Determine the (x, y) coordinate at the center of the cell enclosing the given text.  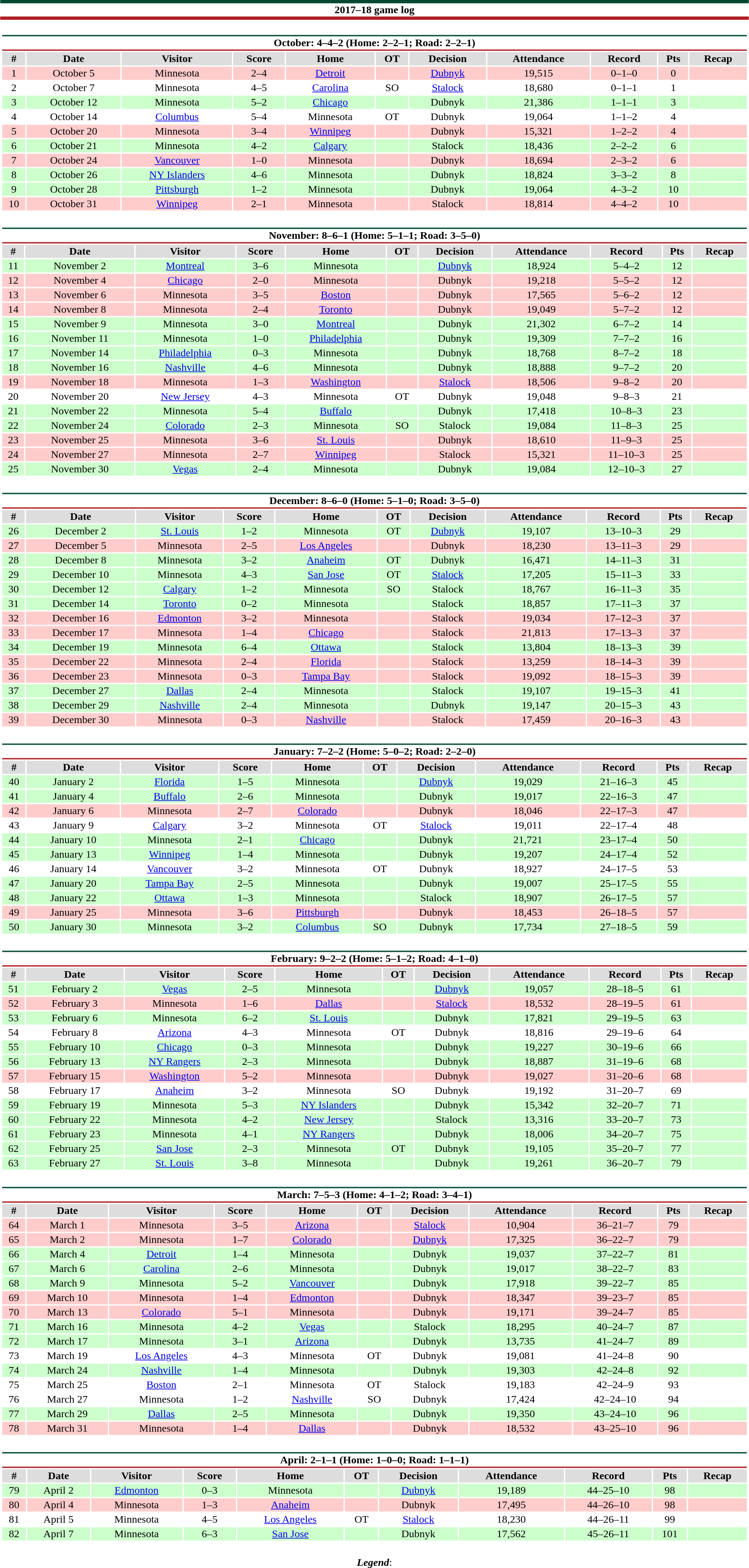
February 25 (74, 1148)
3–4 (259, 132)
November 6 (80, 295)
0 (673, 73)
12–10–3 (626, 469)
October: 4–4–2 (Home: 2–2–1; Road: 2–2–1) (374, 43)
5–7–2 (626, 309)
February 15 (74, 1076)
74 (14, 1370)
13–10–3 (624, 531)
41–24–8 (615, 1356)
5–3 (250, 1105)
February 17 (74, 1090)
17–13–3 (624, 633)
17,205 (536, 575)
2–3–2 (624, 161)
January 30 (73, 927)
31–20–6 (625, 1076)
19–15–3 (624, 691)
49 (14, 913)
November 4 (80, 280)
56 (13, 1061)
15,342 (539, 1105)
March 2 (67, 1240)
44–25–10 (608, 1491)
April: 2–1–1 (Home: 1–0–0; Road: 1–1–1) (374, 1460)
October 28 (74, 190)
33–20–7 (625, 1119)
82 (14, 1534)
24–17–4 (618, 855)
87 (673, 1327)
9–7–2 (626, 367)
22–16–3 (618, 797)
October 7 (74, 88)
November 30 (80, 469)
November 11 (80, 338)
18,453 (528, 913)
31–20–7 (625, 1090)
November 24 (80, 425)
17,734 (528, 927)
December 30 (81, 720)
18–13–3 (624, 647)
19,303 (520, 1370)
January 6 (73, 811)
November 18 (80, 382)
3–1 (240, 1341)
January 9 (73, 826)
18,927 (528, 869)
45–26–11 (608, 1534)
19,049 (541, 309)
1–6 (250, 1003)
36–21–7 (615, 1225)
17,325 (520, 1240)
7–7–2 (626, 338)
17,459 (536, 720)
18,006 (539, 1134)
62 (13, 1148)
5–4–2 (626, 266)
21–16–3 (618, 782)
March 16 (67, 1327)
December 19 (81, 647)
20–15–3 (624, 705)
18,694 (539, 161)
4–4–2 (624, 204)
18,768 (541, 353)
18,924 (541, 266)
28–18–5 (625, 989)
October 12 (74, 102)
November 8 (80, 309)
1–2–2 (624, 132)
10,904 (520, 1225)
April 2 (59, 1491)
19,218 (541, 280)
February 23 (74, 1134)
November 22 (80, 411)
December 14 (81, 604)
2–0 (261, 280)
December 17 (81, 633)
19,048 (541, 396)
18,907 (528, 898)
18,046 (528, 811)
10–8–3 (626, 411)
19,183 (520, 1385)
44–26–11 (608, 1520)
16,471 (536, 560)
19,081 (520, 1356)
92 (673, 1370)
9–8–3 (626, 396)
February 3 (74, 1003)
19,192 (539, 1090)
19,034 (536, 618)
December: 8–6–0 (Home: 5–1–0; Road: 3–5–0) (374, 501)
March 4 (67, 1254)
36–20–7 (625, 1163)
27–18–5 (618, 927)
November 9 (80, 324)
7 (14, 161)
December 5 (81, 546)
2 (14, 88)
19,207 (528, 855)
February: 9–2–2 (Home: 5–1–2; Road: 4–1–0) (374, 959)
19,027 (539, 1076)
18,767 (536, 589)
70 (14, 1312)
January 14 (73, 869)
March 24 (67, 1370)
October 20 (74, 132)
20–16–3 (624, 720)
93 (673, 1385)
11–8–3 (626, 425)
38–22–7 (615, 1269)
36 (13, 676)
37–22–7 (615, 1254)
17,424 (520, 1399)
March 6 (67, 1269)
17,418 (541, 411)
15–11–3 (624, 575)
April 4 (59, 1505)
28 (13, 560)
14–11–3 (624, 560)
42–24–10 (615, 1399)
October 26 (74, 175)
6–4 (249, 647)
0–1–0 (624, 73)
February 6 (74, 1018)
March 10 (67, 1298)
40 (14, 782)
December 16 (81, 618)
March 29 (67, 1414)
21,813 (536, 633)
18,816 (539, 1032)
24 (13, 454)
19,515 (539, 73)
32 (13, 618)
18,680 (539, 88)
3–0 (261, 324)
19 (13, 382)
15 (13, 324)
41–24–7 (615, 1341)
19,350 (520, 1414)
1–1–2 (624, 117)
22–17–3 (618, 811)
43–25–10 (615, 1428)
13 (13, 295)
19,007 (528, 884)
19,029 (528, 782)
29–19–5 (625, 1018)
89 (673, 1341)
December 2 (81, 531)
November 14 (80, 353)
11–10–3 (626, 454)
January 22 (73, 898)
34–20–7 (625, 1134)
11–9–3 (626, 440)
17,562 (511, 1534)
January 20 (73, 884)
19,057 (539, 989)
1–1–1 (624, 102)
26 (13, 531)
46 (14, 869)
67 (14, 1269)
17,565 (541, 295)
94 (673, 1399)
March 31 (67, 1428)
60 (13, 1119)
18,887 (539, 1061)
March 25 (67, 1385)
19,037 (520, 1254)
19,011 (528, 826)
February 10 (74, 1047)
January 25 (73, 913)
17,495 (511, 1505)
80 (14, 1505)
October 21 (74, 146)
February 22 (74, 1119)
19,261 (539, 1163)
18,814 (539, 204)
December 8 (81, 560)
December 23 (81, 676)
October 31 (74, 204)
13,259 (536, 662)
November 16 (80, 367)
19,309 (541, 338)
13,804 (536, 647)
18,610 (541, 440)
March: 7–5–3 (Home: 4–1–2; Road: 3–4–1) (374, 1195)
5–5–2 (626, 280)
13–11–3 (624, 546)
39–23–7 (615, 1298)
April 5 (59, 1520)
26–18–5 (618, 913)
54 (13, 1032)
39–24–7 (615, 1312)
19,227 (539, 1047)
51 (13, 989)
42–24–9 (615, 1385)
21,721 (528, 840)
October 24 (74, 161)
December 29 (81, 705)
February 13 (74, 1061)
17 (13, 353)
3–8 (250, 1163)
March 27 (67, 1399)
March 19 (67, 1356)
November 20 (80, 396)
25–17–5 (618, 884)
March 13 (67, 1312)
30–19–6 (625, 1047)
February 8 (74, 1032)
5–6–2 (626, 295)
2017–18 game log (374, 10)
November 27 (80, 454)
19,092 (536, 676)
December 27 (81, 691)
18–15–3 (624, 676)
83 (673, 1269)
44 (14, 840)
February 27 (74, 1163)
72 (14, 1341)
19,189 (511, 1491)
5 (14, 132)
30 (13, 589)
January 10 (73, 840)
32–20–7 (625, 1105)
January 4 (73, 797)
78 (14, 1428)
6–7–2 (626, 324)
18,295 (520, 1327)
April 7 (59, 1534)
18,347 (520, 1298)
101 (670, 1534)
0–2 (249, 604)
40–24–7 (615, 1327)
42–24–8 (615, 1370)
21,386 (539, 102)
18,436 (539, 146)
31–19–6 (625, 1061)
24–17–5 (618, 869)
26–17–5 (618, 898)
13,316 (539, 1119)
38 (13, 705)
1–7 (240, 1240)
23–17–4 (618, 840)
March 9 (67, 1283)
November 25 (80, 440)
35–20–7 (625, 1148)
19,147 (536, 705)
28–19–5 (625, 1003)
February 2 (74, 989)
90 (673, 1356)
8–7–2 (626, 353)
22 (13, 425)
44–26–10 (608, 1505)
0–1–1 (624, 88)
4–3–2 (624, 190)
March 17 (67, 1341)
22–17–4 (618, 826)
18,506 (541, 382)
19,171 (520, 1312)
17–11–3 (624, 604)
19,105 (539, 1148)
18–14–3 (624, 662)
4–1 (250, 1134)
6–2 (250, 1018)
42 (14, 811)
9 (14, 190)
January 13 (73, 855)
16–11–3 (624, 589)
11 (13, 266)
17,918 (520, 1283)
December 10 (81, 575)
17–12–3 (624, 618)
76 (14, 1399)
99 (670, 1520)
6–3 (209, 1534)
58 (13, 1090)
November 2 (80, 266)
29–19–6 (625, 1032)
February 19 (74, 1105)
13,735 (520, 1341)
December 22 (81, 662)
October 5 (74, 73)
18,888 (541, 367)
October 14 (74, 117)
34 (13, 647)
January 2 (73, 782)
January: 7–2–2 (Home: 5–0–2; Road: 2–2–0) (374, 751)
9–8–2 (626, 382)
1–5 (246, 782)
2–2–2 (624, 146)
17,821 (539, 1018)
36–22–7 (615, 1240)
March 1 (67, 1225)
December 12 (81, 589)
5–1 (240, 1312)
18,824 (539, 175)
3–3–2 (624, 175)
November: 8–6–1 (Home: 5–1–1; Road: 3–5–0) (374, 236)
65 (14, 1240)
43–24–10 (615, 1414)
21,302 (541, 324)
18,857 (536, 604)
39–22–7 (615, 1283)
